Scan for the cell matching the given text and deliver its [x, y] coordinate at center. 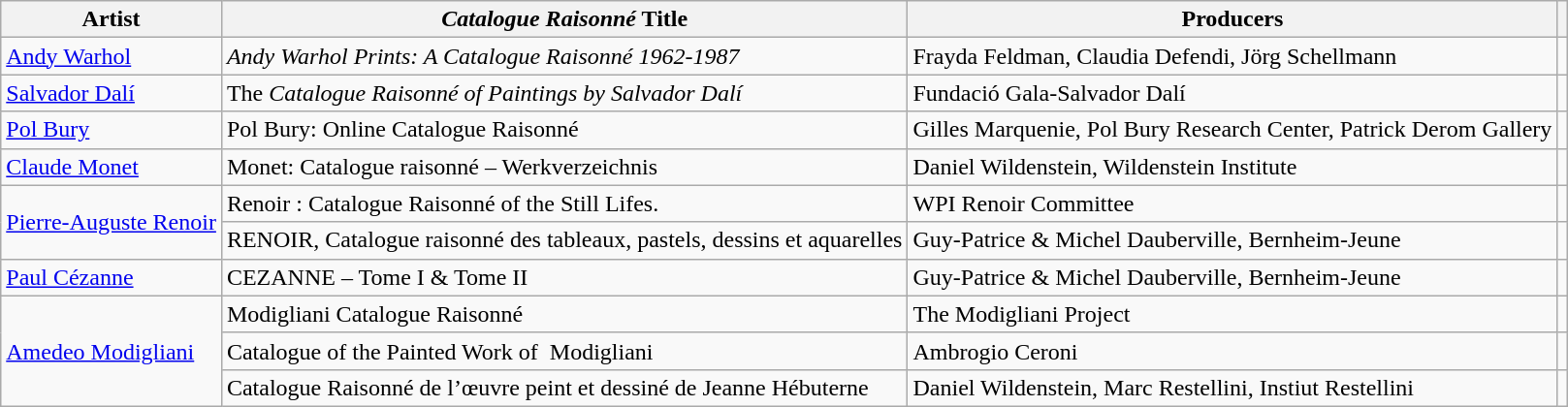
Catalogue of the Painted Work of Modigliani [564, 351]
Producers [1232, 19]
Paul Cézanne [112, 277]
Pierre-Auguste Renoir [112, 222]
Pol Bury: Online Catalogue Raisonné [564, 130]
Catalogue Raisonné Title [564, 19]
Monet: Catalogue raisonné – Werkverzeichnis [564, 167]
Andy Warhol [112, 56]
Daniel Wildenstein, Marc Restellini, Instiut Restellini [1232, 388]
Frayda Feldman, Claudia Defendi, Jörg Schellmann [1232, 56]
Artist [112, 19]
The Catalogue Raisonné of Paintings by Salvador Dalí [564, 93]
Claude Monet [112, 167]
The Modigliani Project [1232, 314]
Modigliani Catalogue Raisonné [564, 314]
Fundació Gala-Salvador Dalí [1232, 93]
RENOIR, Catalogue raisonné des tableaux, pastels, dessins et aquarelles [564, 240]
Amedeo Modigliani [112, 351]
Salvador Dalí [112, 93]
WPI Renoir Committee [1232, 203]
Renoir : Catalogue Raisonné of the Still Lifes. [564, 203]
Daniel Wildenstein, Wildenstein Institute [1232, 167]
Pol Bury [112, 130]
Ambrogio Ceroni [1232, 351]
Andy Warhol Prints: A Catalogue Raisonné 1962-1987 [564, 56]
CEZANNE – Tome I & Tome II [564, 277]
Gilles Marquenie, Pol Bury Research Center, Patrick Derom Gallery [1232, 130]
Catalogue Raisonné de l’œuvre peint et dessiné de Jeanne Hébuterne [564, 388]
